Detect which cell encompasses the target text, then output its [x, y] center coordinate. 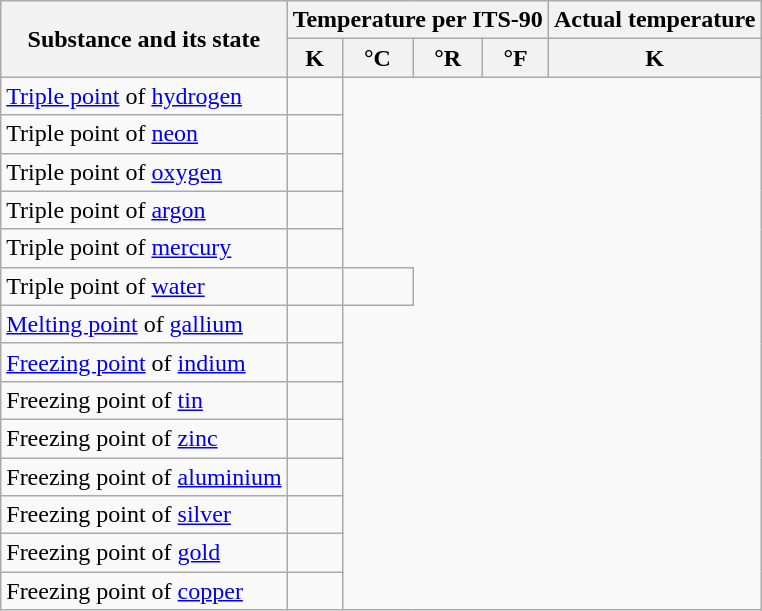
Actual temperature [654, 20]
Freezing point of copper [144, 591]
Triple point of mercury [144, 248]
Temperature per ITS-90 [418, 20]
Melting point of gallium [144, 324]
Substance and its state [144, 39]
Freezing point of gold [144, 553]
Freezing point of indium [144, 362]
Freezing point of silver [144, 515]
Freezing point of aluminium [144, 477]
Triple point of hydrogen [144, 96]
Freezing point of zinc [144, 438]
Freezing point of tin [144, 400]
Triple point of argon [144, 210]
Triple point of water [144, 286]
°R [448, 58]
°C [377, 58]
Triple point of neon [144, 134]
Triple point of oxygen [144, 172]
°F [516, 58]
